Return [x, y] of the center of cell containing provided text 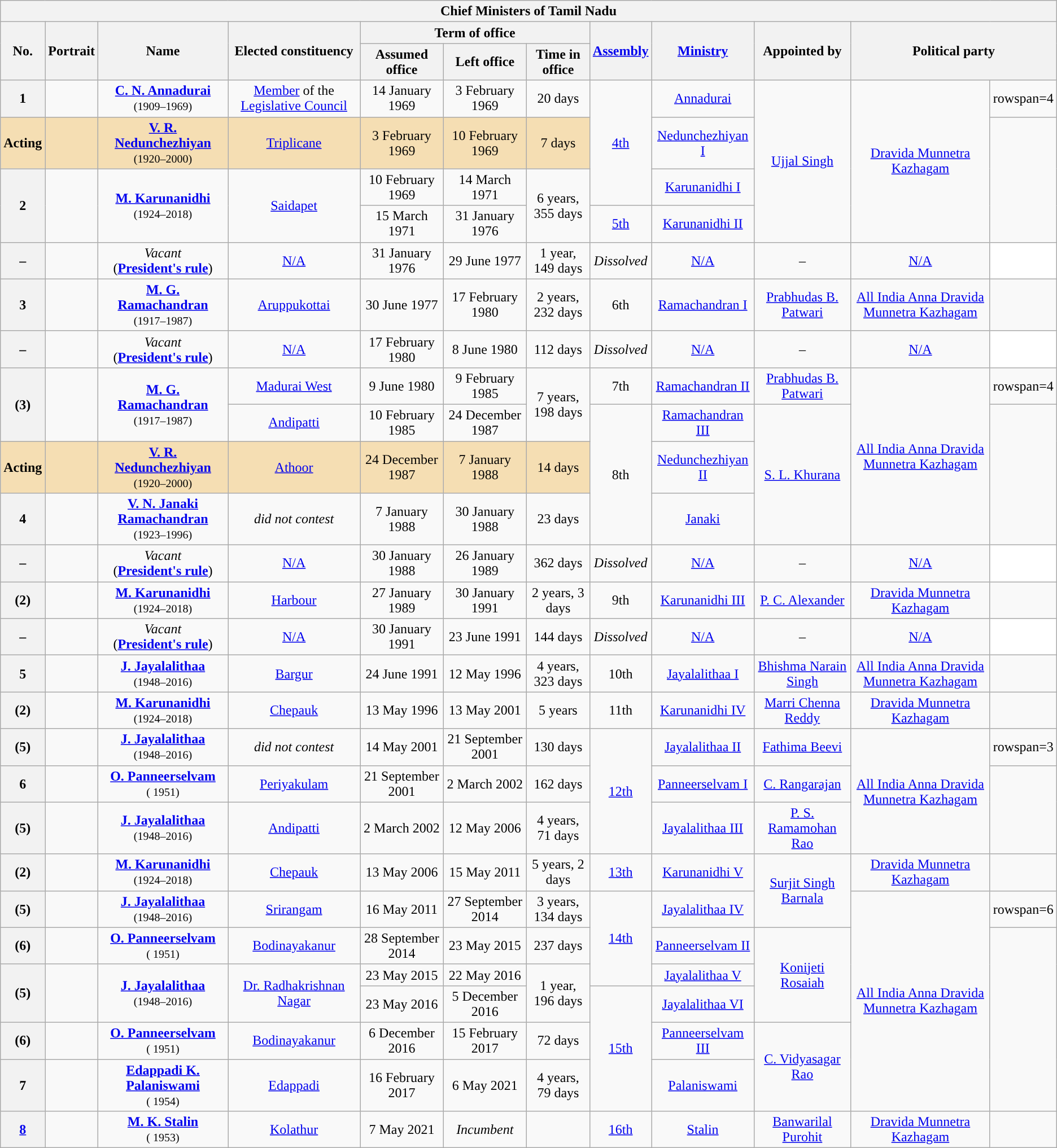
14 March 1971 [484, 187]
12 May 2006 [484, 828]
24 June 1991 [402, 674]
1 year, 149 days [558, 261]
Karunanidhi III [702, 601]
16 February 2017 [402, 1085]
Ujjal Singh [802, 161]
9 February 1985 [484, 386]
Portrait [72, 51]
7 [23, 1085]
1 [23, 98]
6 years, 355 days [558, 205]
C. Rangarajan [802, 783]
Jayalalithaa II [702, 747]
Left office [484, 62]
26 January 1989 [484, 563]
Palaniswami [702, 1085]
S. L. Khurana [802, 474]
Annadurai [702, 98]
P. C. Alexander [802, 601]
362 days [558, 563]
22 May 2016 [484, 975]
Srirangam [294, 909]
16 May 2011 [402, 909]
130 days [558, 747]
162 days [558, 783]
C. N. Annadurai(1909–1969) [163, 98]
Member of the Legislative Council [294, 98]
Jayalalithaa V [702, 975]
Panneerselvam II [702, 946]
4 [23, 519]
Harbour [294, 601]
Ministry [702, 51]
23 May 2016 [402, 1004]
Panneerselvam III [702, 1041]
13 May 2006 [402, 873]
Karunanidhi I [702, 187]
14th [621, 938]
V. N. Janaki Ramachandran(1923–1996) [163, 519]
27 September 2014 [484, 909]
Ramachandran I [702, 305]
3 years, 134 days [558, 909]
5 years [558, 710]
72 days [558, 1041]
4 years, 71 days [558, 828]
Edappadi [294, 1085]
Appointed by [802, 51]
Assumed office [402, 62]
Madurai West [294, 386]
3 [23, 305]
Periyakulam [294, 783]
Bargur [294, 674]
9th [621, 601]
rowspan=6 [1023, 909]
13th [621, 873]
Karunanidhi IV [702, 710]
Edappadi K. Palaniswami( 1954) [163, 1085]
15th [621, 1048]
30 June 1977 [402, 305]
Aruppukottai [294, 305]
Kolathur [294, 1130]
6 [23, 783]
No. [23, 51]
9 June 1980 [402, 386]
10 February 1985 [402, 422]
15 March 1971 [402, 224]
Karunanidhi II [702, 224]
Nedunchezhiyan II [702, 467]
Term of office [475, 33]
4 years, 323 days [558, 674]
Triplicane [294, 143]
Marri Chenna Reddy [802, 710]
8 June 1980 [484, 349]
Jayalalithaa IV [702, 909]
8th [621, 474]
5th [621, 224]
Jayalalithaa VI [702, 1004]
Ramachandran II [702, 386]
2 [23, 205]
20 days [558, 98]
5 years, 2 days [558, 873]
Dr. Radhakrishnan Nagar [294, 993]
7th [621, 386]
M. K. Stalin( 1953) [163, 1130]
C. Vidyasagar Rao [802, 1067]
Political party [954, 51]
7 May 2021 [402, 1130]
23 days [558, 519]
29 June 1977 [484, 261]
Bhishma Narain Singh [802, 674]
112 days [558, 349]
Chief Ministers of Tamil Nadu [528, 11]
12th [621, 791]
14 January 1969 [402, 98]
28 September 2014 [402, 946]
Athoor [294, 467]
144 days [558, 637]
6 May 2021 [484, 1085]
12 May 1996 [484, 674]
Nedunchezhiyan I [702, 143]
7 days [558, 143]
P. S. Ramamohan Rao [802, 828]
13 May 1996 [402, 710]
Karunanidhi V [702, 873]
Name [163, 51]
4th [621, 143]
11th [621, 710]
Saidapet [294, 205]
4 years, 79 days [558, 1085]
Ramachandran III [702, 422]
23 June 1991 [484, 637]
(3) [23, 404]
Panneerselvam I [702, 783]
Elected constituency [294, 51]
Fathima Beevi [802, 747]
Assembly [621, 51]
Stalin [702, 1130]
27 January 1989 [402, 601]
7 years, 198 days [558, 404]
Jayalalithaa III [702, 828]
2 years, 3 days [558, 601]
Jayalalithaa I [702, 674]
15 May 2011 [484, 873]
Janaki [702, 519]
13 May 2001 [484, 710]
16th [621, 1130]
15 February 2017 [484, 1041]
Konijeti Rosaiah [802, 975]
Surjit Singh Barnala [802, 891]
rowspan=3 [1023, 747]
2 years, 232 days [558, 305]
5 [23, 674]
6th [621, 305]
237 days [558, 946]
Time in office [558, 62]
6 December 2016 [402, 1041]
10th [621, 674]
8 [23, 1130]
Banwarilal Purohit [802, 1130]
14 May 2001 [402, 747]
1 year, 196 days [558, 993]
14 days [558, 467]
Incumbent [484, 1130]
5 December 2016 [484, 1004]
